Detect which cell encompasses the target text, then output its (x, y) center coordinate. 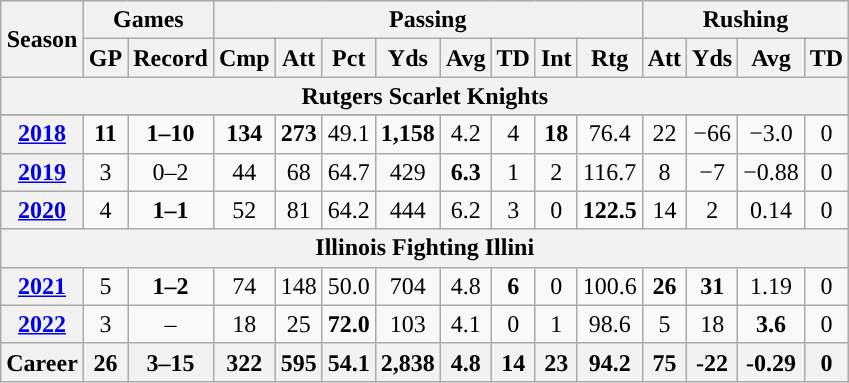
Season (42, 39)
74 (244, 286)
1–1 (171, 210)
1.19 (772, 286)
103 (408, 324)
94.2 (610, 362)
1–2 (171, 286)
Career (42, 362)
Pct (348, 58)
4.2 (466, 134)
72.0 (348, 324)
98.6 (610, 324)
444 (408, 210)
273 (298, 134)
−7 (712, 172)
11 (105, 134)
Illinois Fighting Illini (425, 248)
64.7 (348, 172)
44 (244, 172)
Games (148, 20)
76.4 (610, 134)
122.5 (610, 210)
2019 (42, 172)
0–2 (171, 172)
−0.88 (772, 172)
1–10 (171, 134)
Rutgers Scarlet Knights (425, 96)
52 (244, 210)
49.1 (348, 134)
Rushing (746, 20)
3–15 (171, 362)
−3.0 (772, 134)
64.2 (348, 210)
134 (244, 134)
595 (298, 362)
704 (408, 286)
148 (298, 286)
23 (556, 362)
0.14 (772, 210)
6.3 (466, 172)
1,158 (408, 134)
-0.29 (772, 362)
Cmp (244, 58)
– (171, 324)
22 (664, 134)
Passing (428, 20)
Int (556, 58)
2021 (42, 286)
81 (298, 210)
50.0 (348, 286)
54.1 (348, 362)
Record (171, 58)
68 (298, 172)
75 (664, 362)
4.1 (466, 324)
116.7 (610, 172)
25 (298, 324)
2022 (42, 324)
8 (664, 172)
3.6 (772, 324)
429 (408, 172)
-22 (712, 362)
GP (105, 58)
−66 (712, 134)
6.2 (466, 210)
322 (244, 362)
6 (513, 286)
2020 (42, 210)
Rtg (610, 58)
100.6 (610, 286)
31 (712, 286)
2018 (42, 134)
2,838 (408, 362)
